From the cell containing the given text, extract its center point as (X, Y) coordinate. 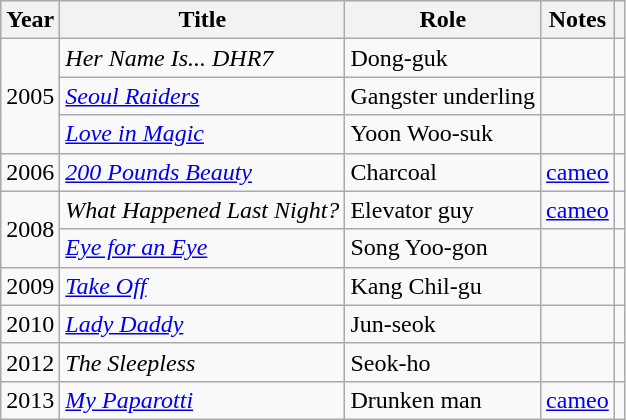
Song Yoo-gon (443, 248)
Jun-seok (443, 324)
2009 (30, 286)
Her Name Is... DHR7 (202, 58)
Role (443, 20)
Year (30, 20)
Kang Chil-gu (443, 286)
Elevator guy (443, 210)
The Sleepless (202, 362)
Notes (578, 20)
Drunken man (443, 400)
200 Pounds Beauty (202, 172)
Take Off (202, 286)
2006 (30, 172)
Yoon Woo-suk (443, 134)
Lady Daddy (202, 324)
Eye for an Eye (202, 248)
2005 (30, 96)
What Happened Last Night? (202, 210)
2012 (30, 362)
Love in Magic (202, 134)
Title (202, 20)
Seoul Raiders (202, 96)
2013 (30, 400)
Charcoal (443, 172)
2010 (30, 324)
Gangster underling (443, 96)
Dong-guk (443, 58)
2008 (30, 229)
My Paparotti (202, 400)
Seok-ho (443, 362)
